Return the (x, y) coordinate for the center point of the cell that contains the specified text.  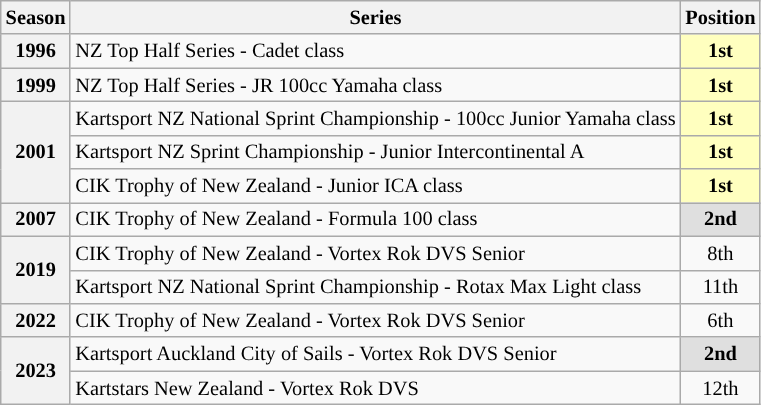
2007 (36, 219)
Position (720, 17)
Series (375, 17)
Kartstars New Zealand - Vortex Rok DVS (375, 388)
Kartsport NZ National Sprint Championship - Rotax Max Light class (375, 287)
Season (36, 17)
2022 (36, 320)
CIK Trophy of New Zealand - Junior ICA class (375, 186)
Kartsport NZ National Sprint Championship - 100cc Junior Yamaha class (375, 118)
Kartsport NZ Sprint Championship - Junior Intercontinental A (375, 152)
NZ Top Half Series - Cadet class (375, 51)
8th (720, 253)
CIK Trophy of New Zealand - Formula 100 class (375, 219)
2023 (36, 370)
NZ Top Half Series - JR 100cc Yamaha class (375, 85)
12th (720, 388)
Kartsport Auckland City of Sails - Vortex Rok DVS Senior (375, 354)
1999 (36, 85)
1996 (36, 51)
11th (720, 287)
6th (720, 320)
2001 (36, 152)
2019 (36, 270)
